Scan for the cell matching the given text and deliver its (x, y) coordinate at center. 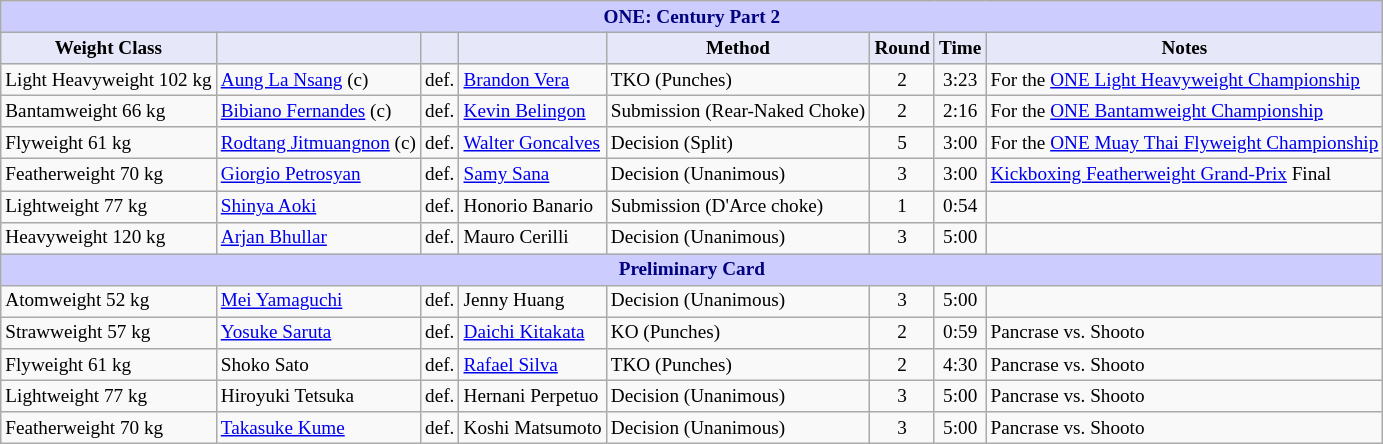
4:30 (960, 365)
Submission (Rear-Naked Choke) (738, 111)
Light Heavyweight 102 kg (108, 80)
Shinya Aoki (318, 206)
Brandon Vera (532, 80)
Preliminary Card (692, 270)
Time (960, 48)
KO (Punches) (738, 333)
Yosuke Saruta (318, 333)
Daichi Kitakata (532, 333)
Aung La Nsang (c) (318, 80)
ONE: Century Part 2 (692, 17)
Hiroyuki Tetsuka (318, 396)
Mei Yamaguchi (318, 301)
Arjan Bhullar (318, 238)
Jenny Huang (532, 301)
Mauro Cerilli (532, 238)
Heavyweight 120 kg (108, 238)
1 (902, 206)
Weight Class (108, 48)
Strawweight 57 kg (108, 333)
Kickboxing Featherweight Grand-Prix Final (1184, 175)
0:59 (960, 333)
3:23 (960, 80)
2:16 (960, 111)
Bibiano Fernandes (c) (318, 111)
Round (902, 48)
Koshi Matsumoto (532, 428)
Method (738, 48)
Atomweight 52 kg (108, 301)
Samy Sana (532, 175)
For the ONE Light Heavyweight Championship (1184, 80)
Rodtang Jitmuangnon (c) (318, 143)
Rafael Silva (532, 365)
5 (902, 143)
For the ONE Bantamweight Championship (1184, 111)
Decision (Split) (738, 143)
Honorio Banario (532, 206)
Kevin Belingon (532, 111)
For the ONE Muay Thai Flyweight Championship (1184, 143)
Walter Goncalves (532, 143)
Shoko Sato (318, 365)
Bantamweight 66 kg (108, 111)
Hernani Perpetuo (532, 396)
0:54 (960, 206)
Takasuke Kume (318, 428)
Submission (D'Arce choke) (738, 206)
Giorgio Petrosyan (318, 175)
Notes (1184, 48)
